Output the (x, y) coordinate of the center of the cell containing the given text.  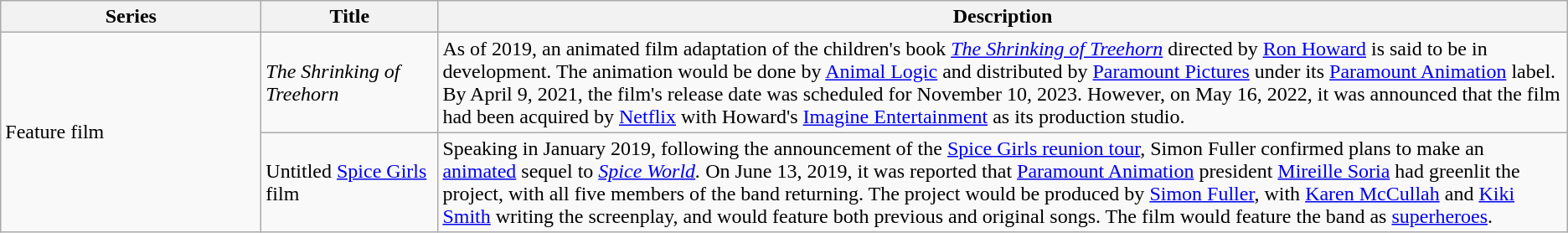
Title (350, 17)
Description (1003, 17)
Feature film (131, 132)
Untitled Spice Girls film (350, 183)
The Shrinking of Treehorn (350, 82)
Series (131, 17)
